Find where the given text appears and provide that cell's center as [X, Y] coordinate. 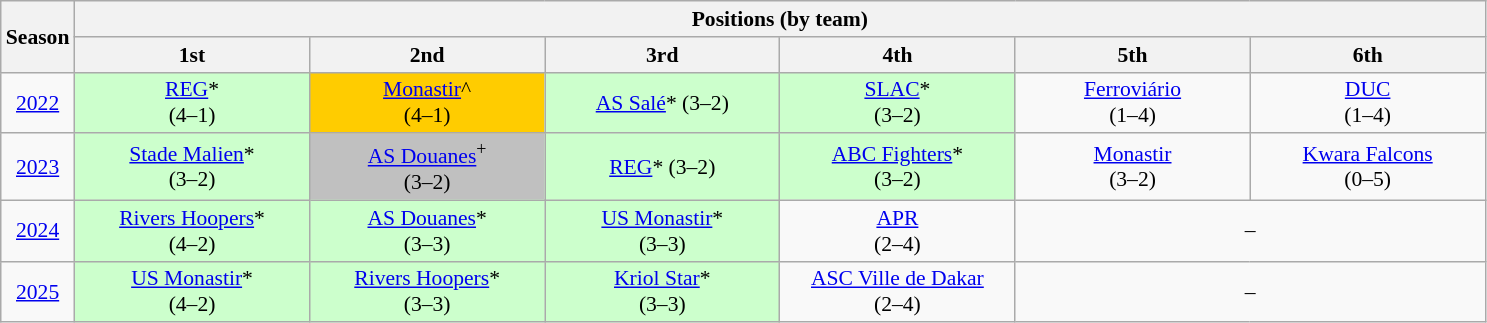
2022 [38, 102]
Stade Malien*(3–2) [192, 168]
6th [1368, 55]
DUC(1–4) [1368, 102]
Rivers Hoopers*(4–2) [192, 230]
AS Salé* (3–2) [662, 102]
Monastir(3–2) [1132, 168]
Ferroviário(1–4) [1132, 102]
REG* (3–2) [662, 168]
ASC Ville de Dakar (2–4) [898, 292]
Season [38, 36]
Rivers Hoopers*(3–3) [428, 292]
AS Douanes+(3–2) [428, 168]
REG*(4–1) [192, 102]
AS Douanes*(3–3) [428, 230]
ABC Fighters*(3–2) [898, 168]
APR (2–4) [898, 230]
4th [898, 55]
2023 [38, 168]
1st [192, 55]
Kwara Falcons(0–5) [1368, 168]
5th [1132, 55]
US Monastir*(3–3) [662, 230]
SLAC*(3–2) [898, 102]
3rd [662, 55]
2nd [428, 55]
Monastir^(4–1) [428, 102]
Positions (by team) [780, 19]
2025 [38, 292]
2024 [38, 230]
Kriol Star*(3–3) [662, 292]
US Monastir*(4–2) [192, 292]
